Provide the [x, y] coordinate of the cell's center where the given text is located.  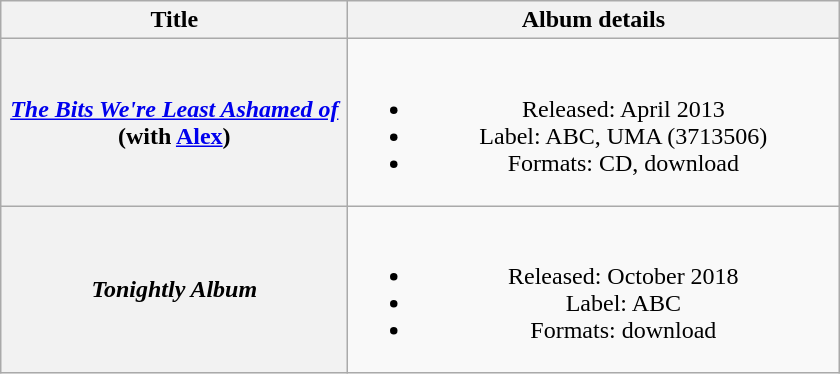
Album details [594, 20]
Released: October 2018Label: ABCFormats: download [594, 290]
Title [174, 20]
Tonightly Album [174, 290]
The Bits We're Least Ashamed of (with Alex) [174, 122]
Released: April 2013Label: ABC, UMA (3713506)Formats: CD, download [594, 122]
